Determine the (X, Y) coordinate at the center of the cell enclosing the given text.  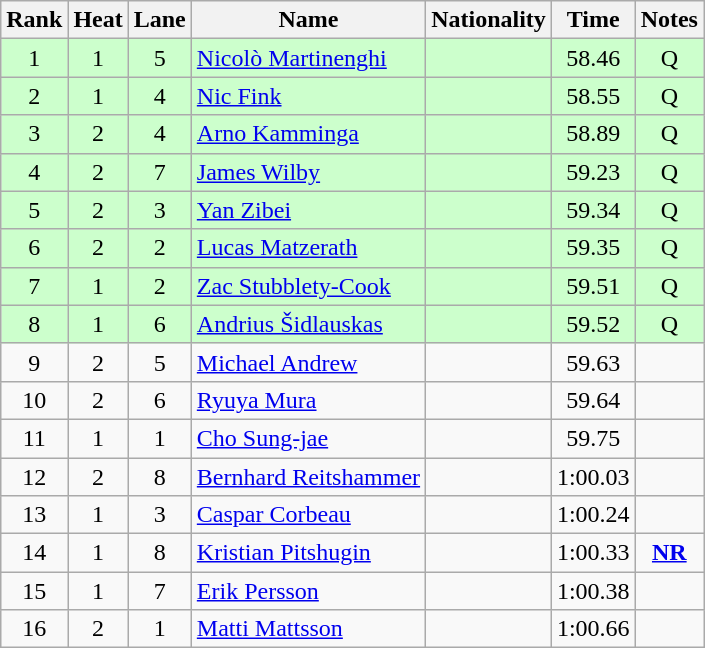
James Wilby (308, 172)
Kristian Pitshugin (308, 553)
59.63 (593, 362)
Nationality (489, 20)
Name (308, 20)
15 (34, 591)
Matti Mattsson (308, 629)
1:00.24 (593, 515)
Michael Andrew (308, 362)
NR (669, 553)
Lucas Matzerath (308, 248)
9 (34, 362)
59.75 (593, 438)
Bernhard Reitshammer (308, 477)
10 (34, 400)
58.46 (593, 58)
14 (34, 553)
Andrius Šidlauskas (308, 324)
59.64 (593, 400)
Lane (160, 20)
11 (34, 438)
16 (34, 629)
1:00.33 (593, 553)
59.52 (593, 324)
Nicolò Martinenghi (308, 58)
Erik Persson (308, 591)
Yan Zibei (308, 210)
Zac Stubblety-Cook (308, 286)
Heat (98, 20)
58.89 (593, 134)
Time (593, 20)
Arno Kamminga (308, 134)
Cho Sung-jae (308, 438)
1:00.66 (593, 629)
12 (34, 477)
59.34 (593, 210)
59.51 (593, 286)
1:00.38 (593, 591)
Ryuya Mura (308, 400)
Nic Fink (308, 96)
Notes (669, 20)
Caspar Corbeau (308, 515)
58.55 (593, 96)
59.23 (593, 172)
1:00.03 (593, 477)
13 (34, 515)
Rank (34, 20)
59.35 (593, 248)
